Find where the given text appears and provide that cell's center as (X, Y) coordinate. 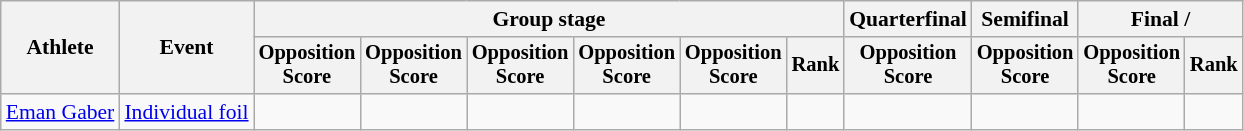
Individual foil (186, 112)
Athlete (60, 48)
Final / (1160, 19)
Eman Gaber (60, 112)
Group stage (550, 19)
Event (186, 48)
Quarterfinal (908, 19)
Semifinal (1026, 19)
